From the cell containing the given text, extract its center point as [X, Y] coordinate. 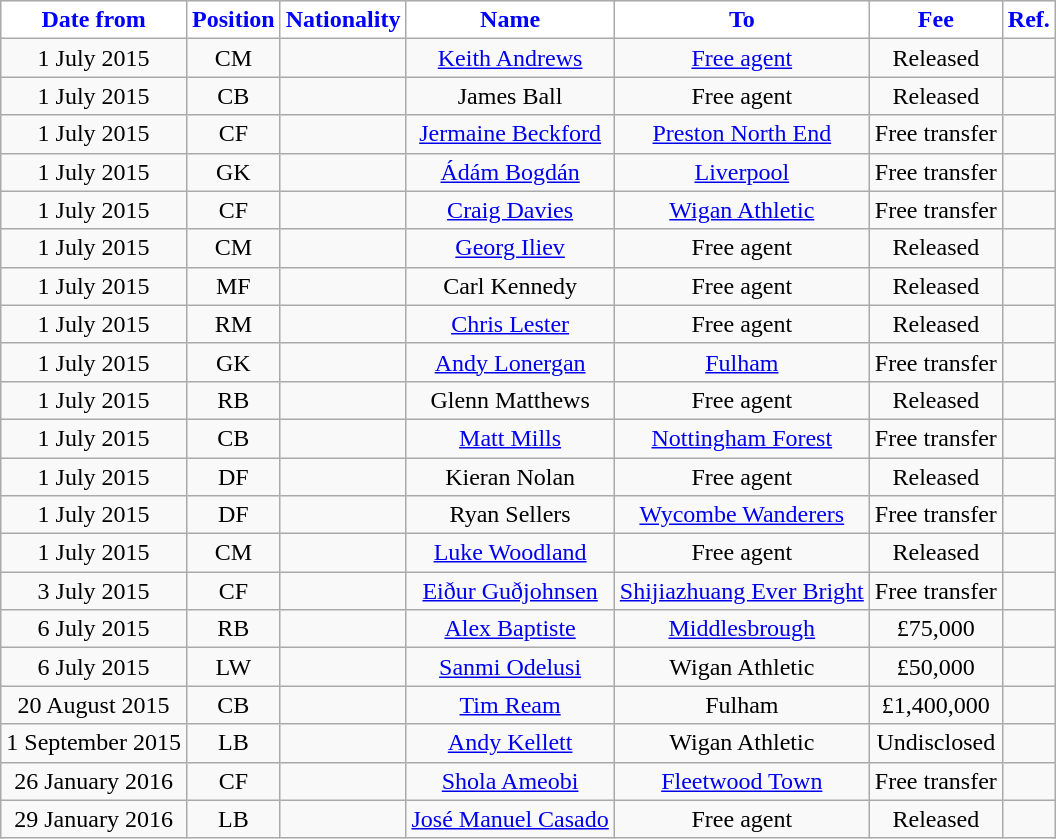
29 January 2016 [94, 819]
Wycombe Wanderers [742, 515]
Middlesbrough [742, 629]
Kieran Nolan [510, 477]
26 January 2016 [94, 781]
3 July 2015 [94, 591]
Keith Andrews [510, 58]
Fleetwood Town [742, 781]
Fee [936, 20]
To [742, 20]
Tim Ream [510, 705]
Position [233, 20]
Shola Ameobi [510, 781]
1 September 2015 [94, 743]
Matt Mills [510, 438]
Nottingham Forest [742, 438]
Georg Iliev [510, 248]
Carl Kennedy [510, 286]
£50,000 [936, 667]
Liverpool [742, 172]
Ádám Bogdán [510, 172]
Name [510, 20]
Shijiazhuang Ever Bright [742, 591]
Luke Woodland [510, 553]
Preston North End [742, 134]
José Manuel Casado [510, 819]
Andy Lonergan [510, 362]
Andy Kellett [510, 743]
£1,400,000 [936, 705]
James Ball [510, 96]
Ryan Sellers [510, 515]
LW [233, 667]
Undisclosed [936, 743]
Chris Lester [510, 324]
Jermaine Beckford [510, 134]
Nationality [343, 20]
£75,000 [936, 629]
RM [233, 324]
Glenn Matthews [510, 400]
20 August 2015 [94, 705]
Craig Davies [510, 210]
Eiður Guðjohnsen [510, 591]
Alex Baptiste [510, 629]
Sanmi Odelusi [510, 667]
Ref. [1028, 20]
Date from [94, 20]
MF [233, 286]
